Provide the [X, Y] coordinate of the cell's center where the given text is located.  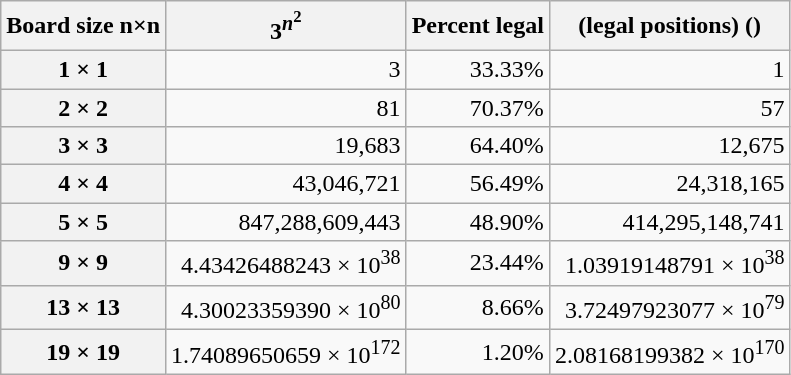
19 × 19 [84, 352]
19,683 [286, 146]
56.49% [478, 184]
81 [286, 108]
4 × 4 [84, 184]
1.74089650659 × 10172 [286, 352]
4.30023359390 × 1080 [286, 308]
3n2 [286, 26]
847,288,609,443 [286, 222]
2.08168199382 × 10170 [670, 352]
1 × 1 [84, 69]
64.40% [478, 146]
70.37% [478, 108]
Percent legal [478, 26]
13 × 13 [84, 308]
23.44% [478, 264]
57 [670, 108]
414,295,148,741 [670, 222]
48.90% [478, 222]
9 × 9 [84, 264]
5 × 5 [84, 222]
43,046,721 [286, 184]
8.66% [478, 308]
3.72497923077 × 1079 [670, 308]
2 × 2 [84, 108]
1.20% [478, 352]
1.03919148791 × 1038 [670, 264]
Board size n×n [84, 26]
3 × 3 [84, 146]
24,318,165 [670, 184]
1 [670, 69]
33.33% [478, 69]
4.43426488243 × 1038 [286, 264]
3 [286, 69]
(legal positions) () [670, 26]
12,675 [670, 146]
